For the text-containing cell, return its midpoint in (X, Y) coordinate format. 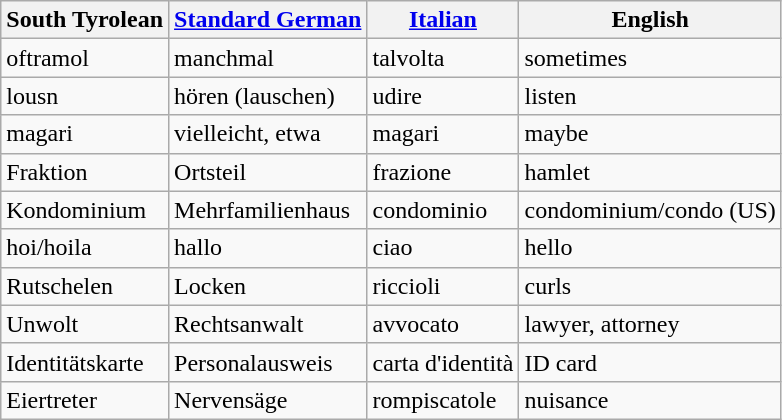
Rechtsanwalt (268, 324)
Identitätskarte (85, 362)
South Tyrolean (85, 20)
Nervensäge (268, 400)
Standard German (268, 20)
listen (650, 96)
Kondominium (85, 210)
sometimes (650, 58)
riccioli (443, 286)
English (650, 20)
oftramol (85, 58)
Locken (268, 286)
nuisance (650, 400)
ciao (443, 248)
Unwolt (85, 324)
Mehrfamilienhaus (268, 210)
hamlet (650, 172)
rompiscatole (443, 400)
hoi/hoila (85, 248)
condominium/condo (US) (650, 210)
lousn (85, 96)
Eiertreter (85, 400)
hello (650, 248)
avvocato (443, 324)
talvolta (443, 58)
frazione (443, 172)
hallo (268, 248)
hören (lauschen) (268, 96)
carta d'identità (443, 362)
maybe (650, 134)
udire (443, 96)
Personalausweis (268, 362)
ID card (650, 362)
lawyer, attorney (650, 324)
Rutschelen (85, 286)
Ortsteil (268, 172)
manchmal (268, 58)
Fraktion (85, 172)
vielleicht, etwa (268, 134)
condominio (443, 210)
curls (650, 286)
Italian (443, 20)
